Determine the (x, y) coordinate at the center of the cell enclosing the given text.  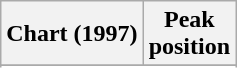
Chart (1997) (72, 34)
Peakposition (189, 34)
